Return the [X, Y] coordinate for the center point of the cell that contains the specified text.  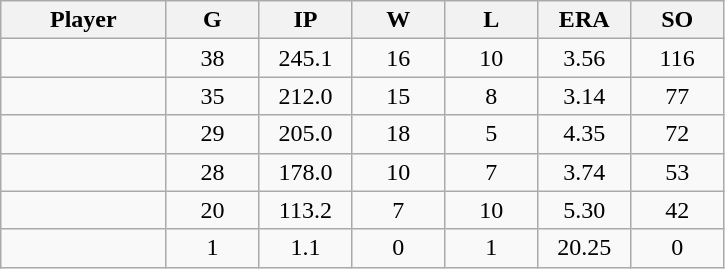
116 [678, 58]
29 [212, 134]
3.56 [584, 58]
5 [492, 134]
178.0 [306, 172]
ERA [584, 20]
L [492, 20]
16 [398, 58]
W [398, 20]
Player [84, 20]
53 [678, 172]
4.35 [584, 134]
G [212, 20]
113.2 [306, 210]
20.25 [584, 248]
205.0 [306, 134]
3.14 [584, 96]
28 [212, 172]
1.1 [306, 248]
20 [212, 210]
5.30 [584, 210]
77 [678, 96]
35 [212, 96]
IP [306, 20]
18 [398, 134]
42 [678, 210]
SO [678, 20]
38 [212, 58]
212.0 [306, 96]
3.74 [584, 172]
72 [678, 134]
245.1 [306, 58]
15 [398, 96]
8 [492, 96]
